Return (x, y) of the center of cell containing provided text 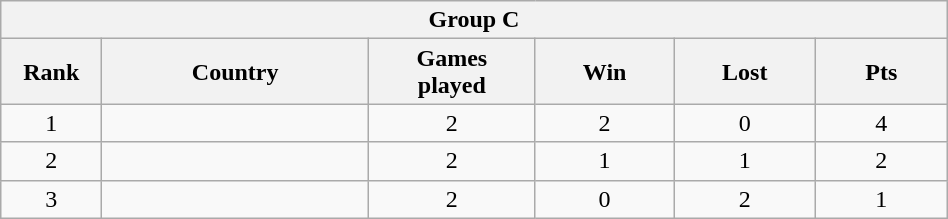
4 (881, 123)
Rank (52, 72)
Country (236, 72)
Pts (881, 72)
Lost (744, 72)
Games played (452, 72)
Win (604, 72)
3 (52, 199)
Group C (474, 20)
